Determine the [x, y] coordinate at the center of the cell enclosing the given text.  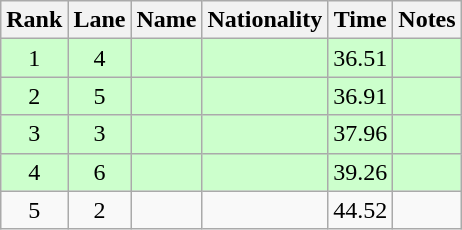
Rank [34, 20]
6 [100, 172]
36.91 [360, 96]
37.96 [360, 134]
44.52 [360, 210]
Name [166, 20]
Notes [427, 20]
Lane [100, 20]
Nationality [265, 20]
36.51 [360, 58]
39.26 [360, 172]
1 [34, 58]
Time [360, 20]
